Provide the [x, y] coordinate of the cell's center where the given text is located.  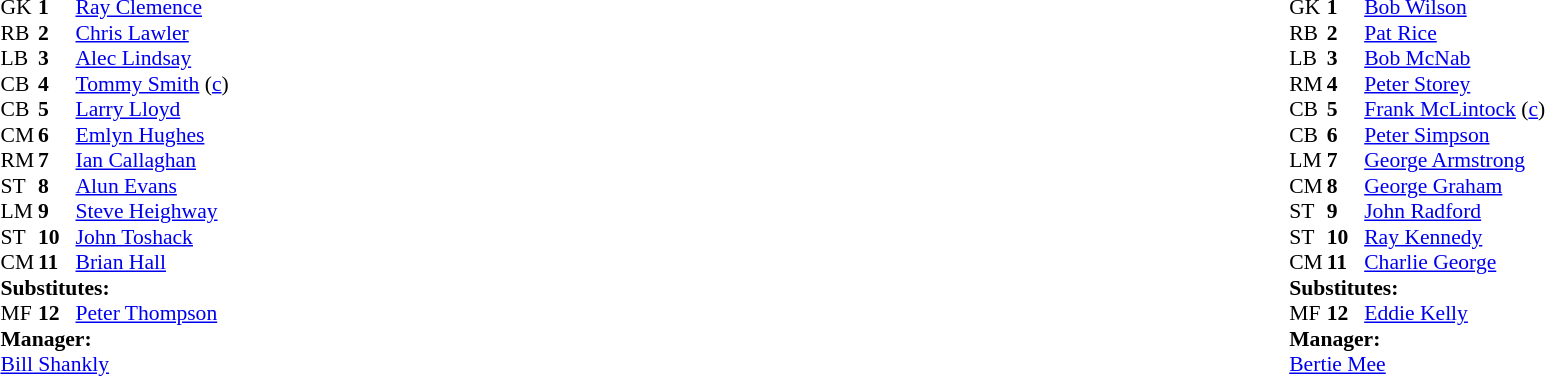
Alun Evans [152, 186]
Larry Lloyd [152, 109]
Ray Kennedy [1454, 237]
Alec Lindsay [152, 59]
Peter Storey [1454, 84]
Emlyn Hughes [152, 135]
Pat Rice [1454, 33]
Peter Simpson [1454, 135]
Steve Heighway [152, 211]
Chris Lawler [152, 33]
John Toshack [152, 237]
Brian Hall [152, 263]
George Graham [1454, 186]
George Armstrong [1454, 161]
Frank McLintock (c) [1454, 109]
Peter Thompson [152, 313]
Bob McNab [1454, 59]
Ian Callaghan [152, 161]
Eddie Kelly [1454, 313]
John Radford [1454, 211]
Tommy Smith (c) [152, 84]
Charlie George [1454, 263]
